Determine the [x, y] coordinate at the center of the cell enclosing the given text.  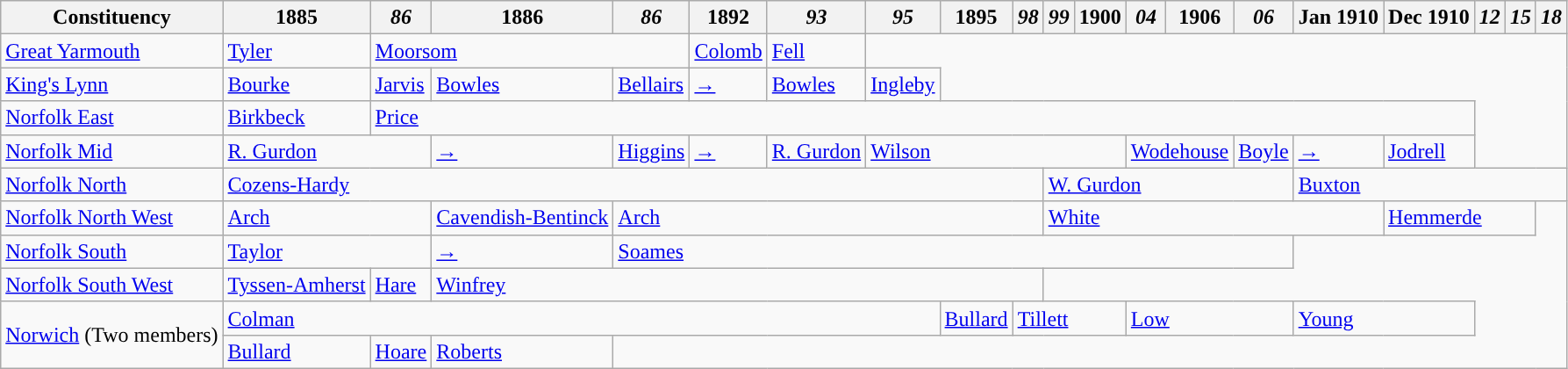
Cozens-Hardy [634, 184]
04 [1146, 18]
Dec 1910 [1429, 18]
Constituency [112, 18]
93 [816, 18]
95 [903, 18]
Boyle [1264, 151]
Norfolk Mid [112, 151]
1895 [976, 18]
Ingleby [903, 84]
Wodehouse [1179, 151]
99 [1058, 18]
Fell [816, 51]
Higgins [651, 151]
Norfolk East [112, 118]
1906 [1200, 18]
1900 [1100, 18]
Great Yarmouth [112, 51]
06 [1264, 18]
Winfrey [737, 285]
1886 [523, 18]
Price [922, 118]
Cavendish-Bentinck [523, 218]
12 [1490, 18]
Jodrell [1429, 151]
King's Lynn [112, 84]
Tillett [1069, 318]
Colomb [728, 51]
Moorsom [530, 51]
White [1213, 218]
Norfolk North [112, 184]
Hoare [401, 351]
Buxton [1430, 184]
Wilson [997, 151]
Birkbeck [297, 118]
Roberts [523, 351]
Bellairs [651, 84]
Jan 1910 [1338, 18]
Norfolk South [112, 251]
Bourke [297, 84]
Low [1209, 318]
Taylor [327, 251]
1885 [297, 18]
Tyssen-Amherst [297, 285]
1892 [728, 18]
W. Gurdon [1169, 184]
15 [1520, 18]
Norfolk North West [112, 218]
18 [1551, 18]
Soames [953, 251]
Norfolk South West [112, 285]
Young [1384, 318]
Norwich (Two members) [112, 335]
Colman [581, 318]
Hare [401, 285]
Jarvis [401, 84]
Hemmerde [1460, 218]
98 [1028, 18]
Tyler [297, 51]
